Pinpoint the cell where the given text exists, returning its (X, Y) midpoint coordinate. 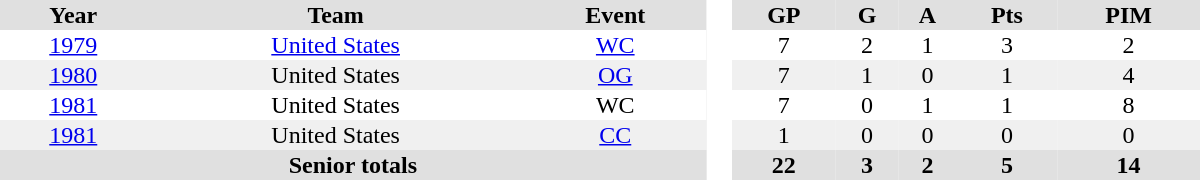
22 (784, 165)
1980 (74, 75)
Senior totals (353, 165)
A (927, 15)
Pts (1008, 15)
OG (616, 75)
CC (616, 135)
4 (1128, 75)
Event (616, 15)
G (867, 15)
5 (1008, 165)
1979 (74, 45)
Team (336, 15)
PIM (1128, 15)
8 (1128, 105)
GP (784, 15)
Year (74, 15)
14 (1128, 165)
